Scan for the cell matching the given text and deliver its (X, Y) coordinate at center. 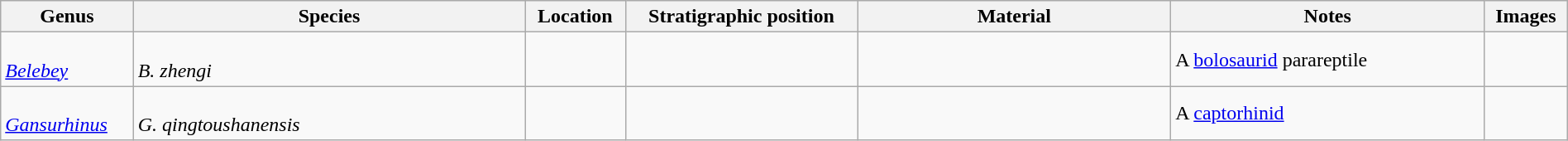
Genus (67, 17)
Stratigraphic position (741, 17)
Material (1014, 17)
A bolosaurid parareptile (1328, 60)
B. zhengi (329, 60)
A captorhinid (1328, 113)
G. qingtoushanensis (329, 113)
Notes (1328, 17)
Species (329, 17)
Images (1527, 17)
Gansurhinus (67, 113)
Location (576, 17)
Belebey (67, 60)
